Output the [x, y] coordinate of the center of the cell containing the given text.  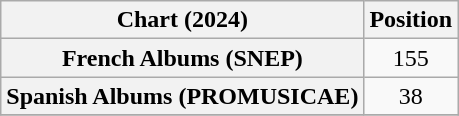
Spanish Albums (PROMUSICAE) [182, 96]
Position [411, 20]
Chart (2024) [182, 20]
French Albums (SNEP) [182, 58]
38 [411, 96]
155 [411, 58]
